Scan for the cell matching the given text and deliver its [x, y] coordinate at center. 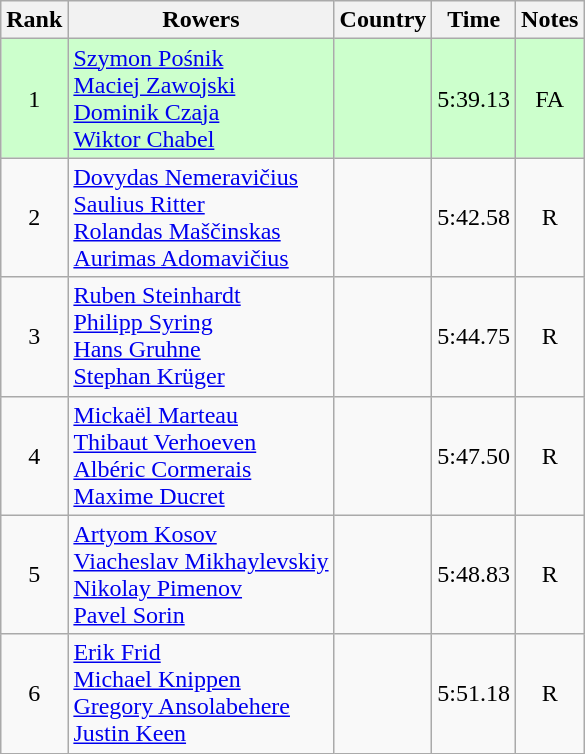
5:39.13 [474, 98]
4 [34, 456]
5:48.83 [474, 574]
Mickaël MarteauThibaut VerhoevenAlbéric CormeraisMaxime Ducret [201, 456]
Rowers [201, 20]
Time [474, 20]
6 [34, 694]
3 [34, 336]
2 [34, 218]
5 [34, 574]
Szymon PośnikMaciej ZawojskiDominik CzajaWiktor Chabel [201, 98]
5:47.50 [474, 456]
Notes [550, 20]
Artyom KosovViacheslav MikhaylevskiyNikolay PimenovPavel Sorin [201, 574]
1 [34, 98]
Ruben SteinhardtPhilipp SyringHans GruhneStephan Krüger [201, 336]
5:51.18 [474, 694]
Erik FridMichael KnippenGregory AnsolabehereJustin Keen [201, 694]
5:42.58 [474, 218]
5:44.75 [474, 336]
FA [550, 98]
Rank [34, 20]
Dovydas NemeravičiusSaulius RitterRolandas MaščinskasAurimas Adomavičius [201, 218]
Country [383, 20]
